Return [X, Y] of the center of cell containing provided text 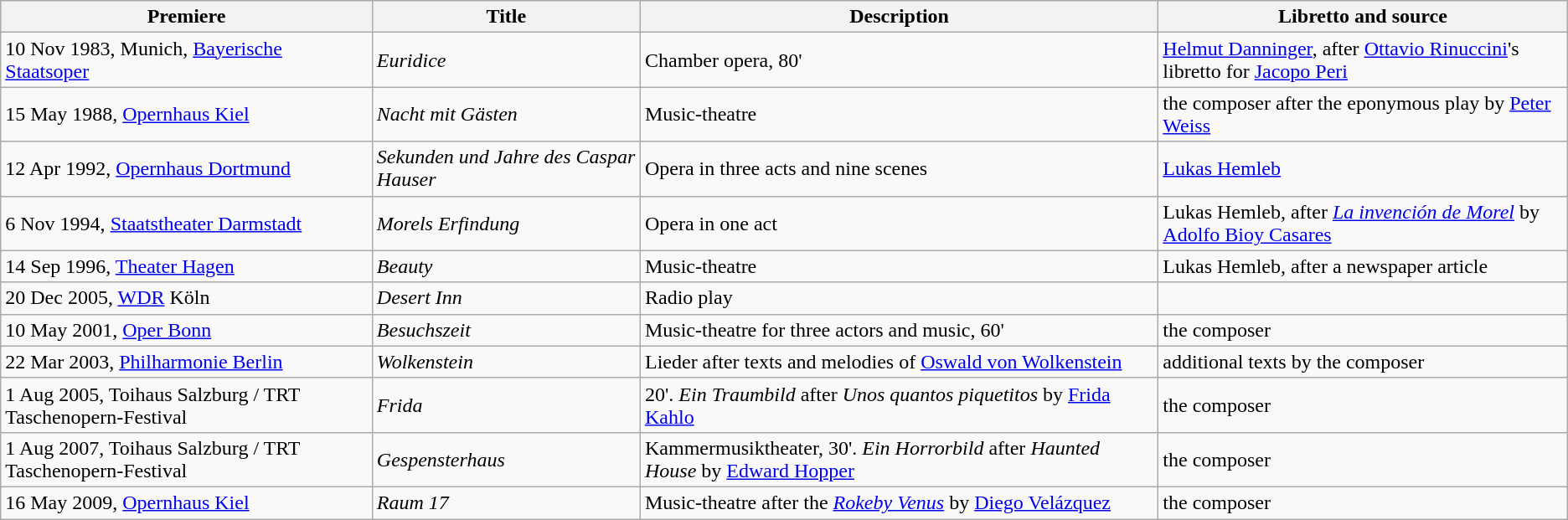
Radio play [899, 298]
20 Dec 2005, WDR Köln [187, 298]
Beauty [506, 266]
16 May 2009, Opernhaus Kiel [187, 502]
Opera in one act [899, 223]
Music-theatre after the Rokeby Venus by Diego Velázquez [899, 502]
Music-theatre for three actors and music, 60' [899, 330]
12 Apr 1992, Opernhaus Dortmund [187, 169]
Description [899, 17]
Nacht mit Gästen [506, 114]
10 May 2001, Oper Bonn [187, 330]
20'. Ein Traumbild after Unos quantos piquetitos by Frida Kahlo [899, 405]
Helmut Danninger, after Ottavio Rinuccini's libretto for Jacopo Peri [1363, 60]
1 Aug 2005, Toihaus Salzburg / TRT Taschenopern-Festival [187, 405]
Euridice [506, 60]
10 Nov 1983, Munich, Bayerische Staatsoper [187, 60]
Libretto and source [1363, 17]
Raum 17 [506, 502]
Chamber opera, 80' [899, 60]
Besuchszeit [506, 330]
Title [506, 17]
additional texts by the composer [1363, 362]
22 Mar 2003, Philharmonie Berlin [187, 362]
Lukas Hemleb, after La invención de Morel by Adolfo Bioy Casares [1363, 223]
Gespensterhaus [506, 459]
Morels Erfindung [506, 223]
Lukas Hemleb, after a newspaper article [1363, 266]
Desert Inn [506, 298]
15 May 1988, Opernhaus Kiel [187, 114]
Wolkenstein [506, 362]
Frida [506, 405]
Opera in three acts and nine scenes [899, 169]
Sekunden und Jahre des Caspar Hauser [506, 169]
14 Sep 1996, Theater Hagen [187, 266]
Kammermusiktheater, 30'. Ein Horrorbild after Haunted House by Edward Hopper [899, 459]
Lieder after texts and melodies of Oswald von Wolkenstein [899, 362]
the composer after the eponymous play by Peter Weiss [1363, 114]
6 Nov 1994, Staatstheater Darmstadt [187, 223]
1 Aug 2007, Toihaus Salzburg / TRT Taschenopern-Festival [187, 459]
Lukas Hemleb [1363, 169]
Premiere [187, 17]
